Return (X, Y) of the center of cell containing provided text 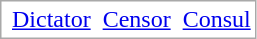
Consul (216, 19)
Dictator (51, 19)
Censor (136, 19)
